Output the [X, Y] coordinate of the center of the cell containing the given text.  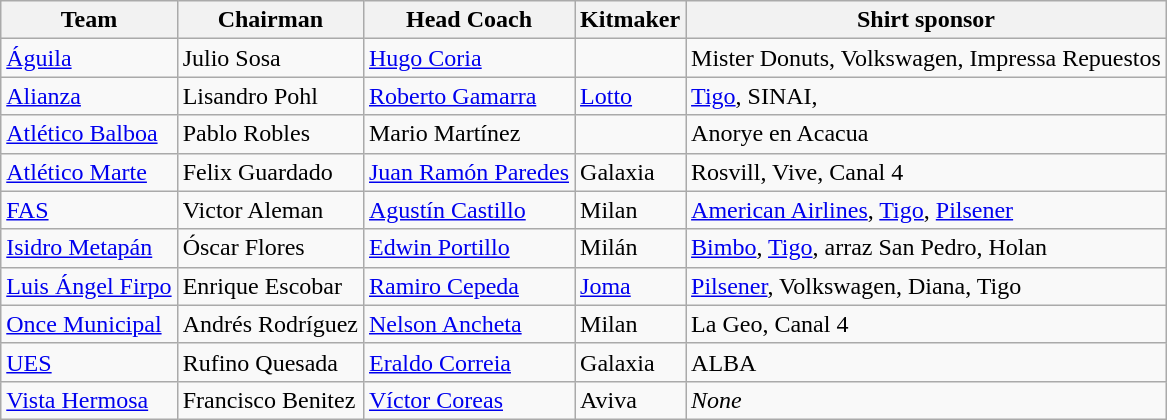
Team [89, 20]
Agustín Castillo [468, 210]
Nelson Ancheta [468, 324]
Julio Sosa [270, 58]
Óscar Flores [270, 248]
Milán [630, 248]
Lisandro Pohl [270, 96]
Kitmaker [630, 20]
Juan Ramón Paredes [468, 172]
FAS [89, 210]
Shirt sponsor [926, 20]
Luis Ángel Firpo [89, 286]
Mario Martínez [468, 134]
Victor Aleman [270, 210]
Andrés Rodríguez [270, 324]
Tigo, SINAI, [926, 96]
Once Municipal [89, 324]
None [926, 400]
Víctor Coreas [468, 400]
Roberto Gamarra [468, 96]
Pablo Robles [270, 134]
American Airlines, Tigo, Pilsener [926, 210]
Francisco Benitez [270, 400]
La Geo, Canal 4 [926, 324]
Aviva [630, 400]
Isidro Metapán [89, 248]
Anorye en Acacua [926, 134]
Atlético Marte [89, 172]
Vista Hermosa [89, 400]
ALBA [926, 362]
Head Coach [468, 20]
UES [89, 362]
Rufino Quesada [270, 362]
Atlético Balboa [89, 134]
Águila [89, 58]
Edwin Portillo [468, 248]
Felix Guardado [270, 172]
Mister Donuts, Volkswagen, Impressa Repuestos [926, 58]
Alianza [89, 96]
Rosvill, Vive, Canal 4 [926, 172]
Eraldo Correia [468, 362]
Joma [630, 286]
Bimbo, Tigo, arraz San Pedro, Holan [926, 248]
Lotto [630, 96]
Hugo Coria [468, 58]
Pilsener, Volkswagen, Diana, Tigo [926, 286]
Enrique Escobar [270, 286]
Ramiro Cepeda [468, 286]
Chairman [270, 20]
